Pinpoint the cell where the given text exists, returning its (X, Y) midpoint coordinate. 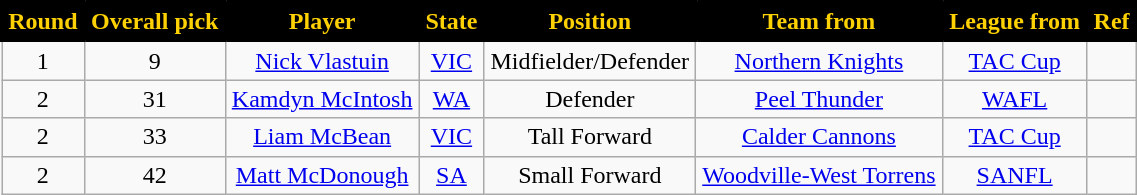
SA (452, 175)
State (452, 22)
Northern Knights (820, 60)
League from (1014, 22)
Calder Cannons (820, 137)
Peel Thunder (820, 99)
Kamdyn McIntosh (322, 99)
Tall Forward (590, 137)
WAFL (1014, 99)
Position (590, 22)
Player (322, 22)
Woodville-West Torrens (820, 175)
1 (44, 60)
SANFL (1014, 175)
Liam McBean (322, 137)
42 (154, 175)
Team from (820, 22)
Matt McDonough (322, 175)
Overall pick (154, 22)
Midfielder/Defender (590, 60)
WA (452, 99)
Nick Vlastuin (322, 60)
31 (154, 99)
Ref (1112, 22)
Defender (590, 99)
33 (154, 137)
Round (44, 22)
9 (154, 60)
Small Forward (590, 175)
